Determine the (X, Y) coordinate at the center of the cell enclosing the given text.  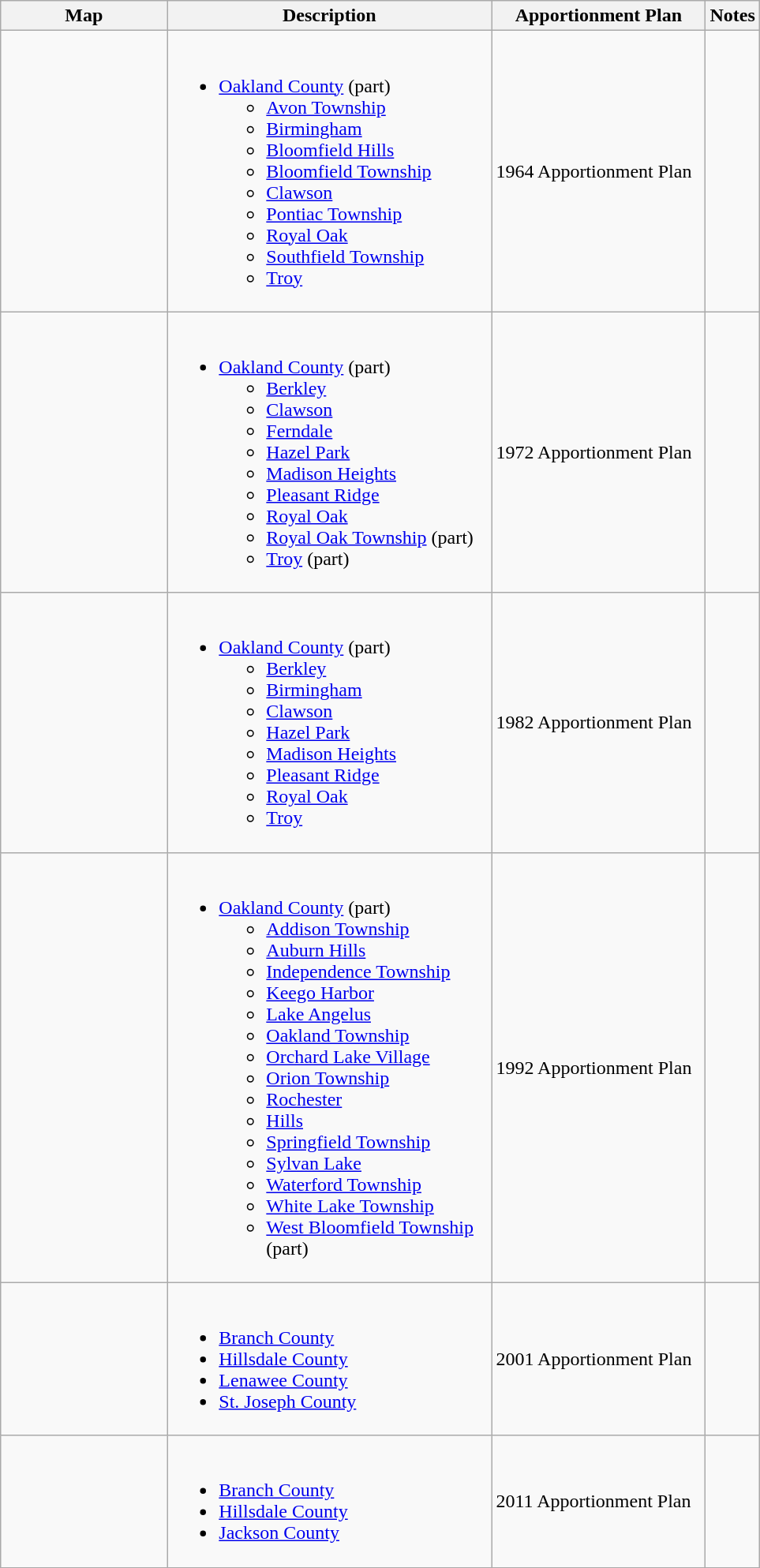
Notes (732, 16)
2011 Apportionment Plan (598, 1501)
Branch CountyHillsdale CountyLenawee CountySt. Joseph County (330, 1359)
1972 Apportionment Plan (598, 452)
Oakland County (part)BerkleyBirminghamClawsonHazel ParkMadison HeightsPleasant RidgeRoyal OakTroy (330, 723)
Map (84, 16)
Apportionment Plan (598, 16)
Description (330, 16)
1992 Apportionment Plan (598, 1067)
2001 Apportionment Plan (598, 1359)
1982 Apportionment Plan (598, 723)
1964 Apportionment Plan (598, 171)
Branch CountyHillsdale CountyJackson County (330, 1501)
Oakland County (part)BerkleyClawsonFerndaleHazel ParkMadison HeightsPleasant RidgeRoyal OakRoyal Oak Township (part)Troy (part) (330, 452)
Oakland County (part)Avon TownshipBirminghamBloomfield HillsBloomfield TownshipClawsonPontiac TownshipRoyal OakSouthfield TownshipTroy (330, 171)
